Return the (X, Y) coordinate for the center point of the cell that contains the specified text.  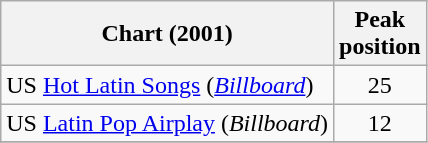
25 (380, 85)
Peakposition (380, 34)
12 (380, 123)
Chart (2001) (168, 34)
US Latin Pop Airplay (Billboard) (168, 123)
US Hot Latin Songs (Billboard) (168, 85)
